Return the [X, Y] coordinate for the center point of the cell that contains the specified text.  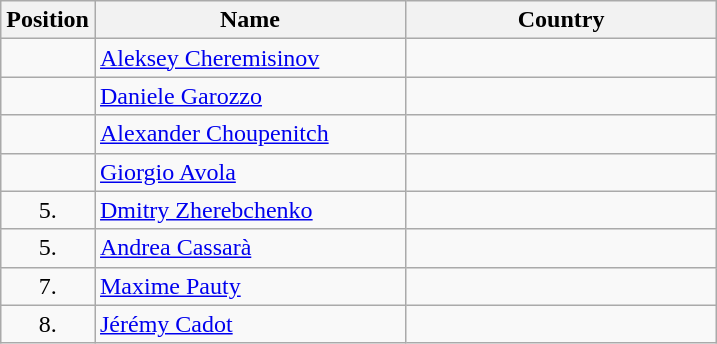
Position [48, 20]
Giorgio Avola [250, 172]
Andrea Cassarà [250, 248]
Name [250, 20]
Dmitry Zherebchenko [250, 210]
Maxime Pauty [250, 286]
Daniele Garozzo [250, 96]
7. [48, 286]
Aleksey Cheremisinov [250, 58]
Alexander Choupenitch [250, 134]
Jérémy Cadot [250, 324]
8. [48, 324]
Country [562, 20]
